Output the [X, Y] coordinate of the center of the cell containing the given text.  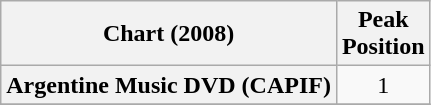
Chart (2008) [169, 34]
1 [383, 85]
PeakPosition [383, 34]
Argentine Music DVD (CAPIF) [169, 85]
